For the text-containing cell, return its midpoint in [X, Y] coordinate format. 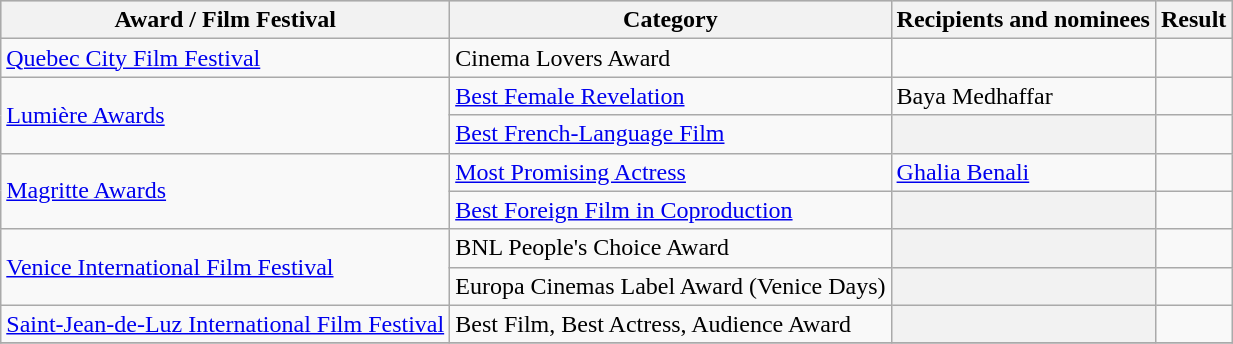
Award / Film Festival [226, 20]
Quebec City Film Festival [226, 58]
Result [1193, 20]
BNL People's Choice Award [670, 248]
Europa Cinemas Label Award (Venice Days) [670, 286]
Magritte Awards [226, 191]
Recipients and nominees [1023, 20]
Venice International Film Festival [226, 267]
Most Promising Actress [670, 172]
Lumière Awards [226, 115]
Best Foreign Film in Coproduction [670, 210]
Ghalia Benali [1023, 172]
Best Female Revelation [670, 96]
Category [670, 20]
Baya Medhaffar [1023, 96]
Best Film, Best Actress, Audience Award [670, 324]
Best French-Language Film [670, 134]
Saint-Jean-de-Luz International Film Festival [226, 324]
Cinema Lovers Award [670, 58]
